Capture the cell that displays the provided text and extract its [X, Y] central coordinate. 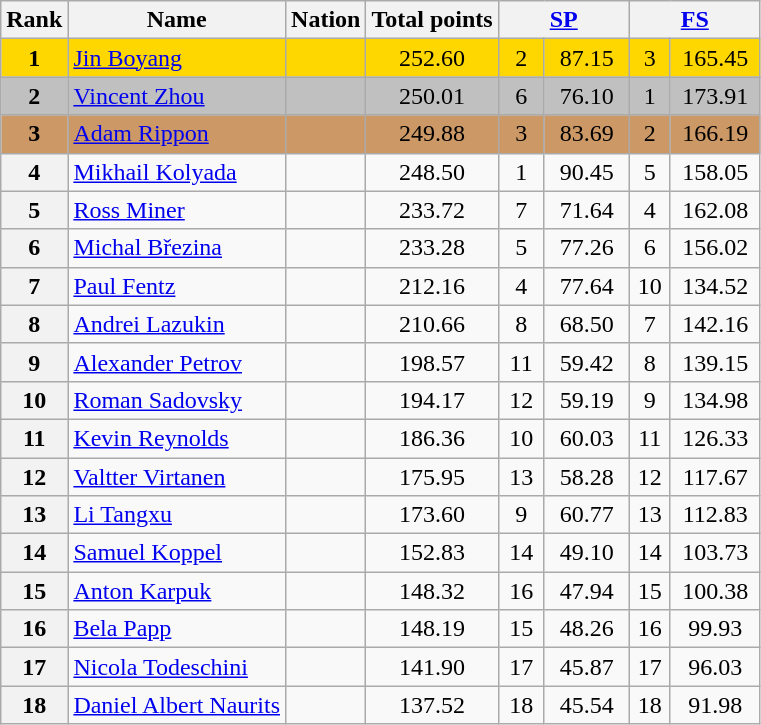
FS [694, 20]
173.91 [715, 96]
48.26 [586, 629]
141.90 [432, 667]
77.26 [586, 248]
100.38 [715, 591]
Nation [326, 20]
59.19 [586, 400]
Mikhail Kolyada [177, 172]
233.28 [432, 248]
148.19 [432, 629]
248.50 [432, 172]
59.42 [586, 362]
87.15 [586, 58]
162.08 [715, 210]
Rank [34, 20]
Paul Fentz [177, 286]
77.64 [586, 286]
117.67 [715, 477]
252.60 [432, 58]
45.87 [586, 667]
76.10 [586, 96]
165.45 [715, 58]
Alexander Petrov [177, 362]
91.98 [715, 705]
134.52 [715, 286]
152.83 [432, 553]
Roman Sadovsky [177, 400]
Kevin Reynolds [177, 438]
175.95 [432, 477]
249.88 [432, 134]
250.01 [432, 96]
68.50 [586, 324]
233.72 [432, 210]
96.03 [715, 667]
148.32 [432, 591]
194.17 [432, 400]
60.77 [586, 515]
112.83 [715, 515]
Li Tangxu [177, 515]
166.19 [715, 134]
156.02 [715, 248]
47.94 [586, 591]
45.54 [586, 705]
173.60 [432, 515]
103.73 [715, 553]
Ross Miner [177, 210]
Nicola Todeschini [177, 667]
Vincent Zhou [177, 96]
Anton Karpuk [177, 591]
Total points [432, 20]
Adam Rippon [177, 134]
198.57 [432, 362]
139.15 [715, 362]
58.28 [586, 477]
210.66 [432, 324]
49.10 [586, 553]
142.16 [715, 324]
126.33 [715, 438]
212.16 [432, 286]
SP [564, 20]
134.98 [715, 400]
90.45 [586, 172]
99.93 [715, 629]
158.05 [715, 172]
83.69 [586, 134]
60.03 [586, 438]
71.64 [586, 210]
Andrei Lazukin [177, 324]
137.52 [432, 705]
Name [177, 20]
Bela Papp [177, 629]
Valtter Virtanen [177, 477]
186.36 [432, 438]
Michal Březina [177, 248]
Daniel Albert Naurits [177, 705]
Samuel Koppel [177, 553]
Jin Boyang [177, 58]
